Provide the [X, Y] coordinate of the cell's center where the given text is located.  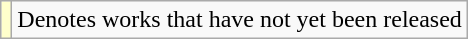
Denotes works that have not yet been released [240, 20]
